Identify which cell holds the provided text, then report its [X, Y] central coordinate. 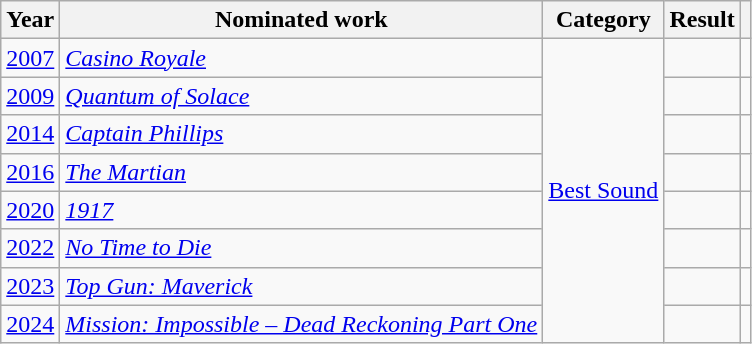
No Time to Die [302, 248]
The Martian [302, 172]
2014 [30, 134]
2016 [30, 172]
1917 [302, 210]
Category [604, 20]
2023 [30, 286]
Nominated work [302, 20]
Year [30, 20]
Mission: Impossible – Dead Reckoning Part One [302, 324]
2024 [30, 324]
Result [702, 20]
Best Sound [604, 191]
2020 [30, 210]
Quantum of Solace [302, 96]
2009 [30, 96]
2022 [30, 248]
Top Gun: Maverick [302, 286]
Captain Phillips [302, 134]
Casino Royale [302, 58]
2007 [30, 58]
